Output the (X, Y) coordinate of the center of the cell containing the given text.  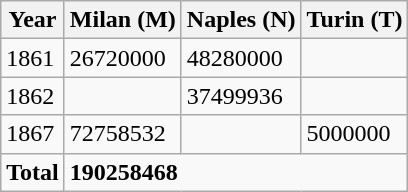
Milan (M) (122, 20)
37499936 (241, 96)
Turin (T) (354, 20)
Year (33, 20)
1862 (33, 96)
Naples (N) (241, 20)
1861 (33, 58)
190258468 (236, 172)
Total (33, 172)
48280000 (241, 58)
1867 (33, 134)
5000000 (354, 134)
72758532 (122, 134)
26720000 (122, 58)
